From the cell containing the given text, extract its center point as [x, y] coordinate. 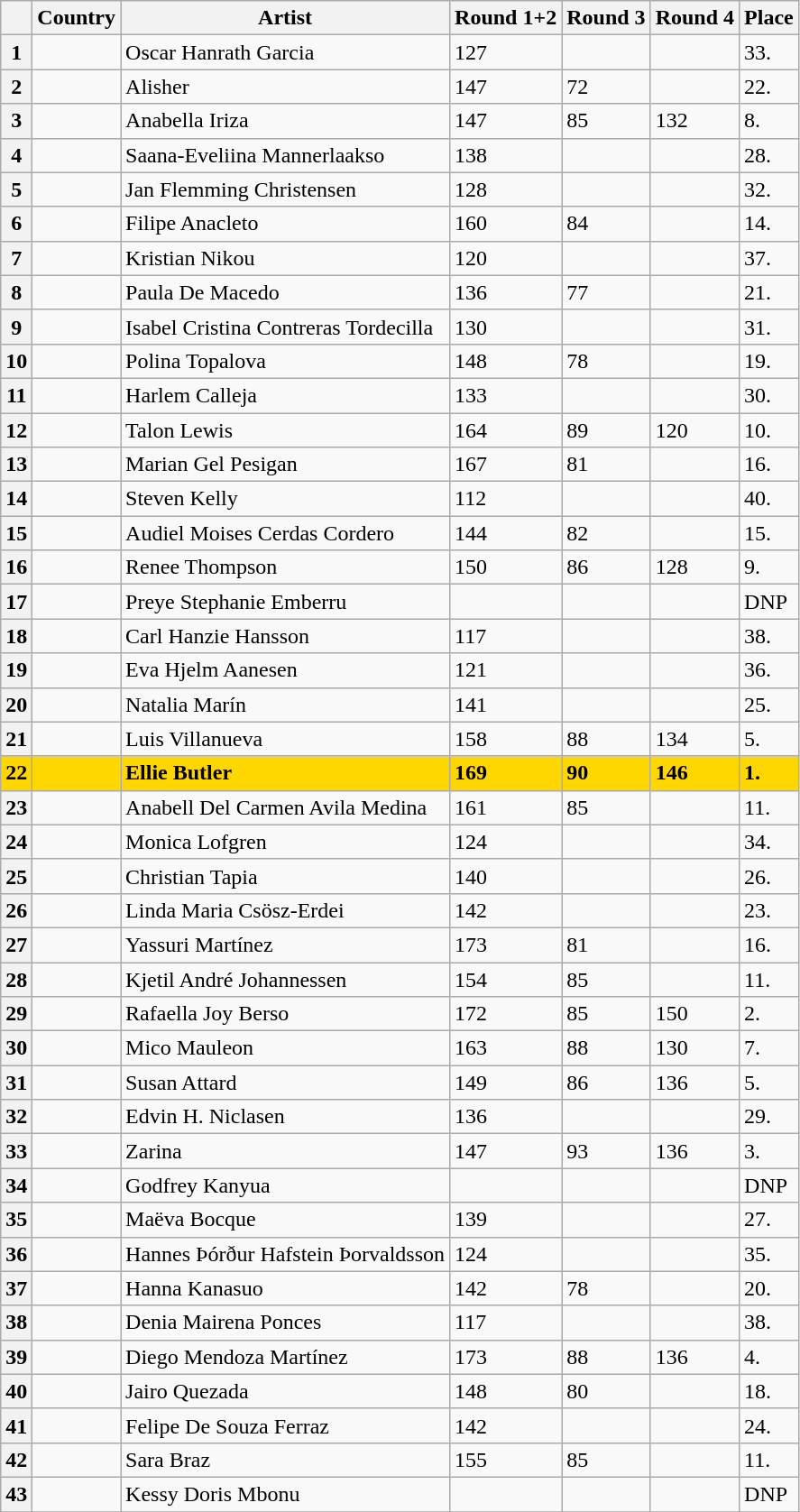
Kristian Nikou [285, 258]
139 [506, 1220]
10. [769, 430]
29 [16, 1014]
167 [506, 465]
3 [16, 121]
Jan Flemming Christensen [285, 189]
Diego Mendoza Martínez [285, 1357]
32. [769, 189]
11 [16, 395]
Anabell Del Carmen Avila Medina [285, 807]
Carl Hanzie Hansson [285, 636]
Isabel Cristina Contreras Tordecilla [285, 327]
Luis Villanueva [285, 739]
17 [16, 602]
Place [769, 18]
161 [506, 807]
15 [16, 533]
112 [506, 499]
Saana-Eveliina Mannerlaakso [285, 155]
163 [506, 1048]
121 [506, 670]
82 [606, 533]
25 [16, 876]
Talon Lewis [285, 430]
8 [16, 292]
Maëva Bocque [285, 1220]
30. [769, 395]
21. [769, 292]
24 [16, 842]
138 [506, 155]
Monica Lofgren [285, 842]
Paula De Macedo [285, 292]
Hanna Kanasuo [285, 1288]
37. [769, 258]
42 [16, 1460]
Alisher [285, 87]
4 [16, 155]
14. [769, 224]
9 [16, 327]
Steven Kelly [285, 499]
37 [16, 1288]
Zarina [285, 1151]
149 [506, 1083]
1 [16, 52]
89 [606, 430]
18. [769, 1391]
19. [769, 361]
19 [16, 670]
Jairo Quezada [285, 1391]
20. [769, 1288]
80 [606, 1391]
127 [506, 52]
33. [769, 52]
36 [16, 1254]
29. [769, 1117]
Christian Tapia [285, 876]
Marian Gel Pesigan [285, 465]
Anabella Iriza [285, 121]
144 [506, 533]
72 [606, 87]
Rafaella Joy Berso [285, 1014]
31. [769, 327]
90 [606, 773]
Round 1+2 [506, 18]
13 [16, 465]
22. [769, 87]
7 [16, 258]
26. [769, 876]
Edvin H. Niclasen [285, 1117]
169 [506, 773]
93 [606, 1151]
23 [16, 807]
154 [506, 979]
5 [16, 189]
172 [506, 1014]
14 [16, 499]
141 [506, 705]
24. [769, 1425]
Kessy Doris Mbonu [285, 1494]
22 [16, 773]
15. [769, 533]
164 [506, 430]
10 [16, 361]
Natalia Marín [285, 705]
Round 3 [606, 18]
77 [606, 292]
41 [16, 1425]
Polina Topalova [285, 361]
160 [506, 224]
Round 4 [694, 18]
21 [16, 739]
Harlem Calleja [285, 395]
Hannes Þórður Hafstein Þorvaldsson [285, 1254]
27. [769, 1220]
Oscar Hanrath Garcia [285, 52]
35. [769, 1254]
31 [16, 1083]
27 [16, 945]
Denia Mairena Ponces [285, 1323]
40. [769, 499]
12 [16, 430]
132 [694, 121]
Felipe De Souza Ferraz [285, 1425]
7. [769, 1048]
20 [16, 705]
Preye Stephanie Emberru [285, 602]
155 [506, 1460]
32 [16, 1117]
36. [769, 670]
33 [16, 1151]
43 [16, 1494]
38 [16, 1323]
Filipe Anacleto [285, 224]
Renee Thompson [285, 567]
Country [77, 18]
Sara Braz [285, 1460]
Ellie Butler [285, 773]
1. [769, 773]
Susan Attard [285, 1083]
Godfrey Kanyua [285, 1185]
134 [694, 739]
Eva Hjelm Aanesen [285, 670]
8. [769, 121]
133 [506, 395]
3. [769, 1151]
23. [769, 910]
39 [16, 1357]
26 [16, 910]
84 [606, 224]
Kjetil André Johannessen [285, 979]
Artist [285, 18]
34. [769, 842]
4. [769, 1357]
16 [16, 567]
Linda Maria Csösz-Erdei [285, 910]
158 [506, 739]
2 [16, 87]
40 [16, 1391]
6 [16, 224]
30 [16, 1048]
Audiel Moises Cerdas Cordero [285, 533]
35 [16, 1220]
140 [506, 876]
18 [16, 636]
146 [694, 773]
28. [769, 155]
Yassuri Martínez [285, 945]
9. [769, 567]
28 [16, 979]
25. [769, 705]
2. [769, 1014]
34 [16, 1185]
Mico Mauleon [285, 1048]
